Extract the [x, y] coordinate from the center of the cell holding the provided text.  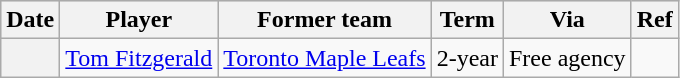
Ref [654, 20]
Free agency [567, 58]
Tom Fitzgerald [139, 58]
Player [139, 20]
Term [467, 20]
2-year [467, 58]
Former team [324, 20]
Via [567, 20]
Date [30, 20]
Toronto Maple Leafs [324, 58]
